Extract the [x, y] coordinate from the center of the cell holding the provided text.  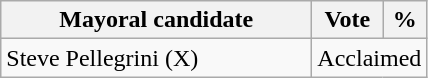
Steve Pellegrini (X) [156, 58]
% [405, 20]
Acclaimed [370, 58]
Mayoral candidate [156, 20]
Vote [348, 20]
